Provide the [x, y] coordinate of the cell's center where the given text is located.  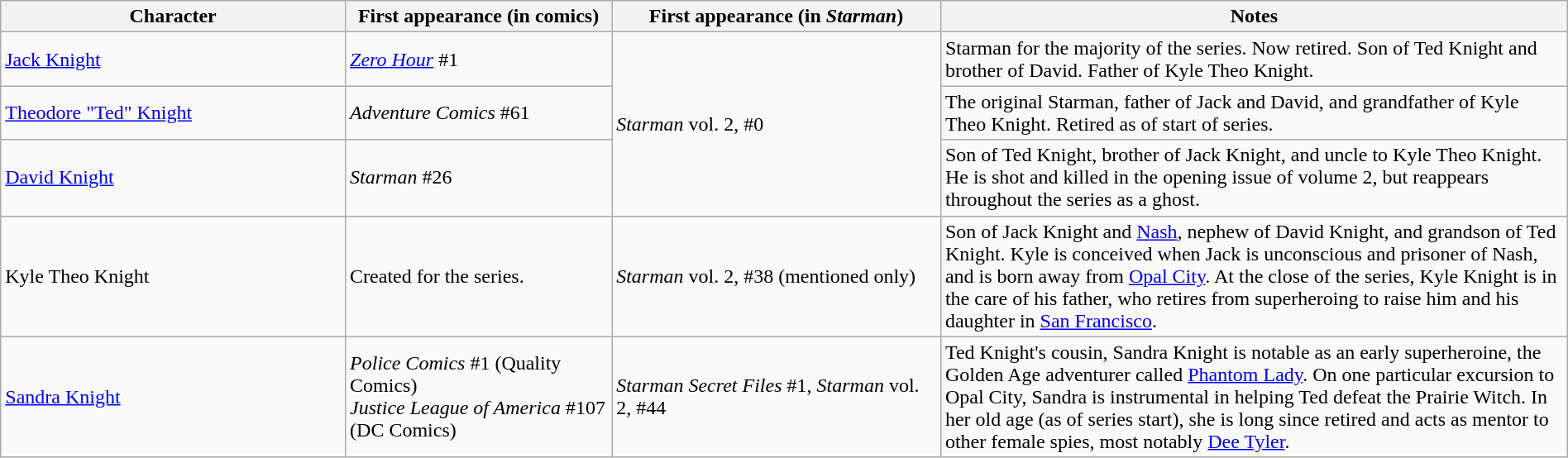
Zero Hour #1 [479, 60]
Starman for the majority of the series. Now retired. Son of Ted Knight and brother of David. Father of Kyle Theo Knight. [1254, 60]
Notes [1254, 17]
Theodore "Ted" Knight [174, 112]
Adventure Comics #61 [479, 112]
Created for the series. [479, 276]
Starman #26 [479, 178]
Jack Knight [174, 60]
Starman vol. 2, #0 [777, 124]
First appearance (in Starman) [777, 17]
Starman Secret Files #1, Starman vol. 2, #44 [777, 397]
The original Starman, father of Jack and David, and grandfather of Kyle Theo Knight. Retired as of start of series. [1254, 112]
Kyle Theo Knight [174, 276]
Character [174, 17]
Starman vol. 2, #38 (mentioned only) [777, 276]
Police Comics #1 (Quality Comics)Justice League of America #107 (DC Comics) [479, 397]
Sandra Knight [174, 397]
First appearance (in comics) [479, 17]
David Knight [174, 178]
